Scan for the cell matching the given text and deliver its [X, Y] coordinate at center. 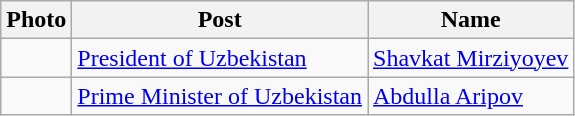
Prime Minister of Uzbekistan [220, 96]
President of Uzbekistan [220, 58]
Name [471, 20]
Photo [36, 20]
Post [220, 20]
Shavkat Mirziyoyev [471, 58]
Abdulla Aripov [471, 96]
